Return (x, y) of the center of cell containing provided text 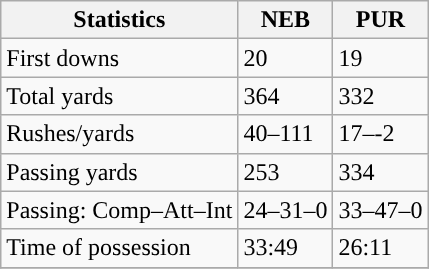
40–111 (286, 134)
20 (286, 58)
19 (380, 58)
364 (286, 96)
17–-2 (380, 134)
24–31–0 (286, 210)
Statistics (120, 20)
33:49 (286, 248)
253 (286, 172)
33–47–0 (380, 210)
332 (380, 96)
334 (380, 172)
PUR (380, 20)
Total yards (120, 96)
Time of possession (120, 248)
NEB (286, 20)
Rushes/yards (120, 134)
26:11 (380, 248)
First downs (120, 58)
Passing yards (120, 172)
Passing: Comp–Att–Int (120, 210)
